Output the (x, y) coordinate of the center of the cell containing the given text.  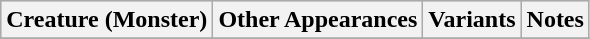
Other Appearances (318, 20)
Variants (472, 20)
Creature (Monster) (107, 20)
Notes (555, 20)
